Output the [x, y] coordinate of the center of the cell containing the given text.  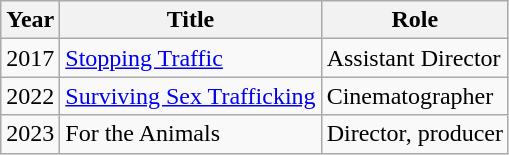
2023 [30, 134]
Director, producer [414, 134]
Stopping Traffic [190, 58]
2022 [30, 96]
Cinematographer [414, 96]
Assistant Director [414, 58]
2017 [30, 58]
Role [414, 20]
Surviving Sex Trafficking [190, 96]
Title [190, 20]
Year [30, 20]
For the Animals [190, 134]
